Scan for the cell matching the given text and deliver its (x, y) coordinate at center. 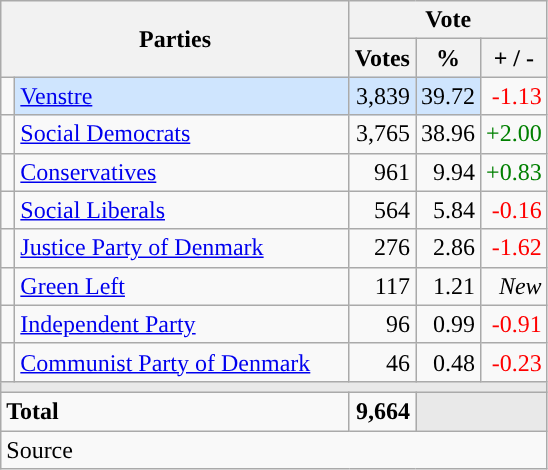
5.84 (448, 210)
117 (382, 286)
Vote (448, 20)
Source (274, 449)
Social Liberals (182, 210)
-0.23 (514, 362)
961 (382, 172)
Social Democrats (182, 134)
46 (382, 362)
276 (382, 248)
Green Left (182, 286)
Independent Party (182, 324)
9.94 (448, 172)
0.99 (448, 324)
39.72 (448, 96)
Conservatives (182, 172)
+2.00 (514, 134)
3,765 (382, 134)
-1.13 (514, 96)
-0.16 (514, 210)
New (514, 286)
Total (176, 411)
Justice Party of Denmark (182, 248)
3,839 (382, 96)
0.48 (448, 362)
Parties (176, 39)
96 (382, 324)
Communist Party of Denmark (182, 362)
38.96 (448, 134)
2.86 (448, 248)
-0.91 (514, 324)
564 (382, 210)
% (448, 58)
9,664 (382, 411)
Venstre (182, 96)
1.21 (448, 286)
-1.62 (514, 248)
Votes (382, 58)
+0.83 (514, 172)
+ / - (514, 58)
